Locate the cell with the specified text and output its [x, y] center coordinate. 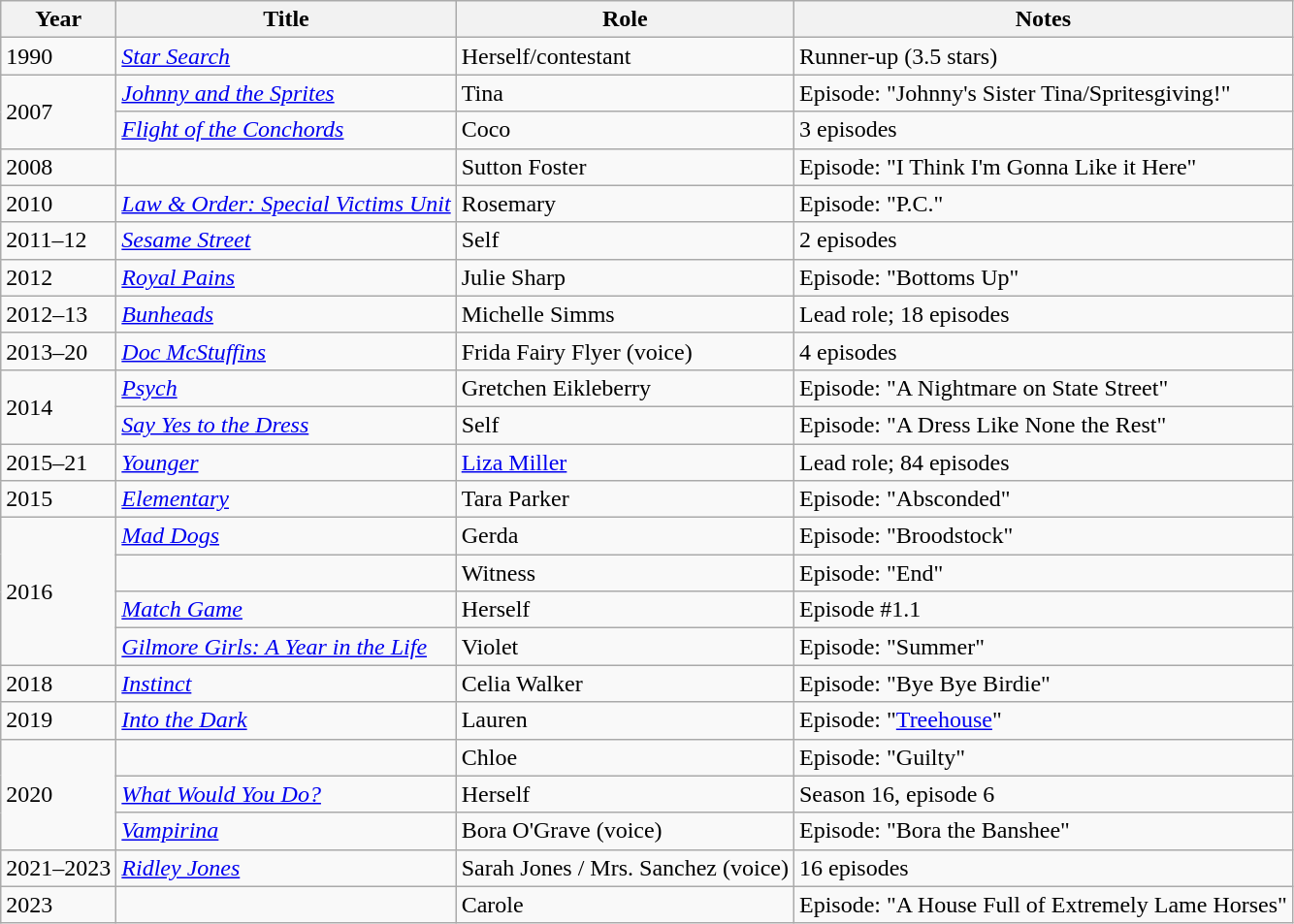
Episode: "Summer" [1043, 647]
2012–13 [58, 314]
Episode: "Guilty" [1043, 757]
4 episodes [1043, 351]
Law & Order: Special Victims Unit [286, 204]
Michelle Simms [625, 314]
Elementary [286, 499]
Tina [625, 93]
Liza Miller [625, 462]
Flight of the Conchords [286, 130]
Carole [625, 905]
Sesame Street [286, 240]
Julie Sharp [625, 277]
2007 [58, 112]
Gilmore Girls: A Year in the Life [286, 647]
2023 [58, 905]
Lead role; 84 episodes [1043, 462]
Rosemary [625, 204]
Gerda [625, 536]
Vampirina [286, 831]
Instinct [286, 684]
Sutton Foster [625, 167]
Tara Parker [625, 499]
Coco [625, 130]
What Would You Do? [286, 794]
Episode: "Bye Bye Birdie" [1043, 684]
Role [625, 19]
Year [58, 19]
Herself/contestant [625, 56]
Frida Fairy Flyer (voice) [625, 351]
2016 [58, 591]
Episode: "P.C." [1043, 204]
Violet [625, 647]
Chloe [625, 757]
Bora O'Grave (voice) [625, 831]
Mad Dogs [286, 536]
Episode: "Treehouse" [1043, 720]
Runner-up (3.5 stars) [1043, 56]
Lead role; 18 episodes [1043, 314]
Doc McStuffins [286, 351]
2008 [58, 167]
2013–20 [58, 351]
Say Yes to the Dress [286, 425]
Episode: "End" [1043, 573]
Episode #1.1 [1043, 610]
Into the Dark [286, 720]
Title [286, 19]
Witness [625, 573]
3 episodes [1043, 130]
Gretchen Eikleberry [625, 388]
Episode: "A Dress Like None the Rest" [1043, 425]
Episode: "Broodstock" [1043, 536]
2020 [58, 794]
2014 [58, 406]
Episode: "A House Full of Extremely Lame Horses" [1043, 905]
2012 [58, 277]
2 episodes [1043, 240]
Sarah Jones / Mrs. Sanchez (voice) [625, 868]
Notes [1043, 19]
Bunheads [286, 314]
16 episodes [1043, 868]
2015 [58, 499]
Match Game [286, 610]
Ridley Jones [286, 868]
Episode: "Bora the Banshee" [1043, 831]
2019 [58, 720]
2010 [58, 204]
2021–2023 [58, 868]
Episode: "Bottoms Up" [1043, 277]
Younger [286, 462]
Episode: "Johnny's Sister Tina/Spritesgiving!" [1043, 93]
1990 [58, 56]
Episode: "A Nightmare on State Street" [1043, 388]
Psych [286, 388]
Episode: "I Think I'm Gonna Like it Here" [1043, 167]
2018 [58, 684]
2011–12 [58, 240]
Royal Pains [286, 277]
Johnny and the Sprites [286, 93]
Celia Walker [625, 684]
Episode: "Absconded" [1043, 499]
Season 16, episode 6 [1043, 794]
Lauren [625, 720]
2015–21 [58, 462]
Star Search [286, 56]
